Determine the [x, y] coordinate at the center of the cell enclosing the given text.  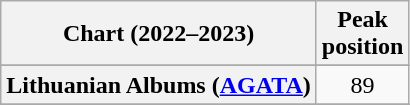
Peakposition [362, 34]
Chart (2022–2023) [159, 34]
Lithuanian Albums (AGATA) [159, 85]
89 [362, 85]
